Return the (x, y) coordinate for the center point of the cell that contains the specified text.  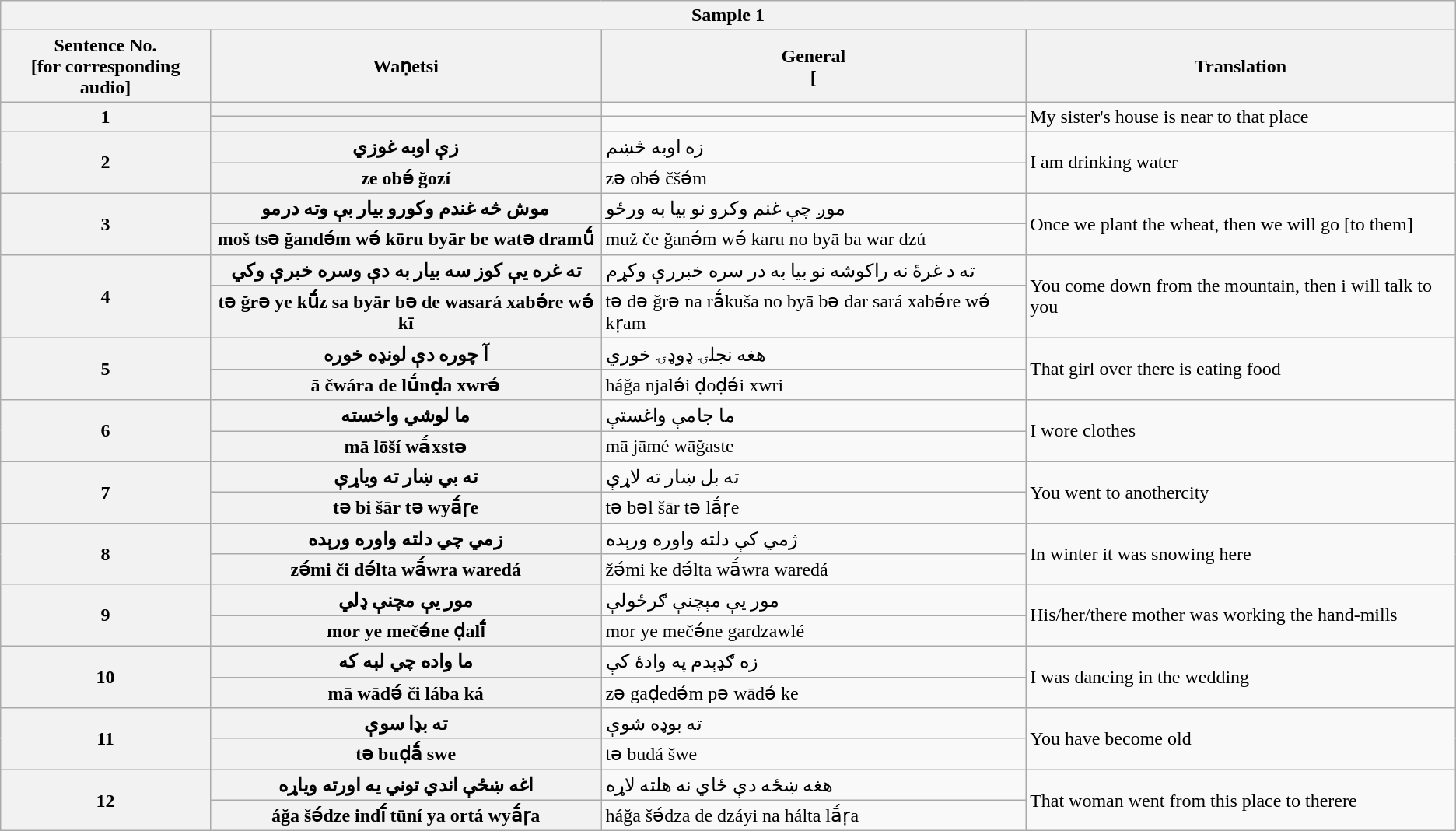
General[ (814, 66)
tə ğrə ye kū́z sa byār bə de wasará xabə́re wə́ kī (406, 312)
5 (106, 369)
I was dancing in the wedding (1241, 677)
That girl over there is eating food (1241, 369)
I am drinking water (1241, 162)
2 (106, 162)
6 (106, 431)
Waṇetsi (406, 66)
moš tsə ğandə́m wə́ kōru byār be watə dramū́ (406, 240)
Sample 1 (728, 16)
مور يې مېچنې ګرځولې (814, 600)
هغه ښځه دې ځاي نه هلته لاړه (814, 785)
žə́mi ke də́lta wā́wra waredá (814, 570)
Translation (1241, 66)
zə́mi či də́lta wā́wra waredá (406, 570)
ته بوډه شوې (814, 724)
زه ګډېدم په وادۀ کې (814, 661)
You went to anothercity (1241, 492)
آ چوره دې لونډه خوره (406, 354)
ze obə́ ğozí (406, 177)
háğa šə́dza de dzáyi na hálta lā́ṛa (814, 815)
I wore clothes (1241, 431)
زمي چي دلته واوره ورېده (406, 538)
ته بي ښار ته ویاړې (406, 477)
tə də ğrə na rā́kuša no byā bə dar sará xabə́re wə́ kṛam (814, 312)
His/her/there mother was working the hand-mills (1241, 615)
You have become old (1241, 739)
mā lōší wā́xstə (406, 447)
zə obə́ čšə́m (814, 177)
That woman went from this place to therere (1241, 800)
7 (106, 492)
tə budá šwe (814, 754)
Sentence No.[for corresponding audio] (106, 66)
11 (106, 739)
4 (106, 296)
mor ye mečə́ne ḍalī́ (406, 631)
ما جامې واغستې (814, 415)
1 (106, 117)
ā čwára de lū́nḍa xwrə́ (406, 384)
You come down from the mountain, then i will talk to you (1241, 296)
muž če ğanə́m wə́ karu no byā ba war dzú (814, 240)
Once we plant the wheat, then we will go [to them] (1241, 224)
ژمي کې دلته واوره ورېده (814, 538)
زې اوبه غوزي (406, 147)
mor ye mečə́ne gardzawlé (814, 631)
هغه نجلۍ ډوډۍ خوري (814, 354)
háğa njalə́i ḍoḍə́i xwri (814, 384)
tə bi šār tə wyā́ṛe (406, 508)
ما واده چي لبه که (406, 661)
موږ چې غنم وکرو نو بيا به ورځو (814, 209)
ما لوشي واخسته (406, 415)
10 (106, 677)
ته بډا سوې (406, 724)
3 (106, 224)
tə buḍā́ swe (406, 754)
ته بل ښار ته لاړې (814, 477)
اغه ښځې اندي توني يه اورته ویاړه (406, 785)
12 (106, 800)
áğa šə́dze indī́ tūní ya ortá wyā́ṛa (406, 815)
tə bəl šār tə lā́ṛe (814, 508)
zə gaḍedə́m pə wādə́ ke (814, 692)
مور یې مچنې ډلي (406, 600)
ته د غرۀ نه راکوشه نو بيا به در سره خبررې وکړم (814, 270)
mā wādə́ či lába ká (406, 692)
9 (106, 615)
ته غره یې کوز سه بیار به دې وسره خبرې وکي (406, 270)
mā jāmé wāğaste (814, 447)
زه اوبه څښم (814, 147)
My sister's house is near to that place (1241, 117)
In winter it was snowing here (1241, 554)
موش څه غندم وکورو بیار بې وته درمو (406, 209)
8 (106, 554)
